For the text-containing cell, return its midpoint in [x, y] coordinate format. 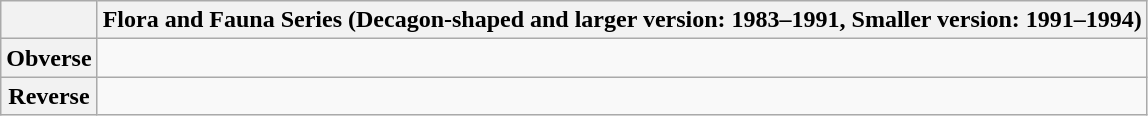
Obverse [49, 58]
Flora and Fauna Series (Decagon-shaped and larger version: 1983–1991, Smaller version: 1991–1994) [622, 20]
Reverse [49, 96]
